Identify which cell holds the provided text, then report its [X, Y] central coordinate. 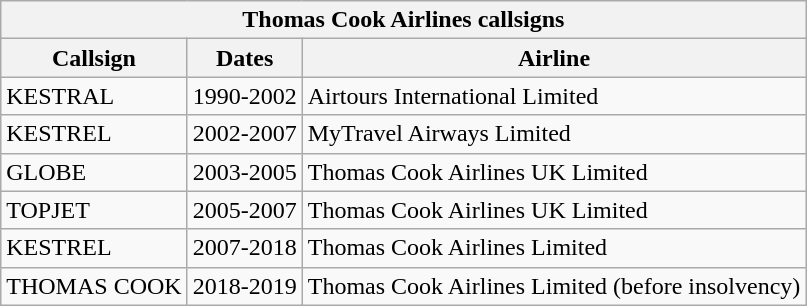
1990-2002 [244, 96]
GLOBE [94, 172]
Airline [554, 58]
2018-2019 [244, 286]
MyTravel Airways Limited [554, 134]
KESTRAL [94, 96]
THOMAS COOK [94, 286]
Thomas Cook Airlines callsigns [404, 20]
Airtours International Limited [554, 96]
Dates [244, 58]
2003-2005 [244, 172]
2002-2007 [244, 134]
Thomas Cook Airlines Limited [554, 248]
Thomas Cook Airlines Limited (before insolvency) [554, 286]
2007-2018 [244, 248]
Callsign [94, 58]
TOPJET [94, 210]
2005-2007 [244, 210]
